Scan for the cell matching the given text and deliver its [x, y] coordinate at center. 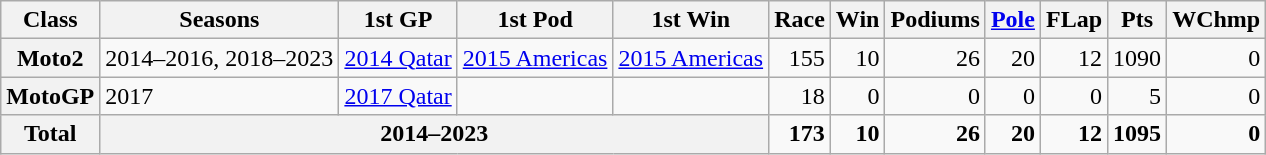
FLap [1074, 20]
2014–2023 [434, 134]
155 [800, 58]
1st Win [691, 20]
1095 [1138, 134]
5 [1138, 96]
2017 [220, 96]
Class [50, 20]
Moto2 [50, 58]
Seasons [220, 20]
2014 Qatar [398, 58]
18 [800, 96]
MotoGP [50, 96]
1st GP [398, 20]
WChmp [1216, 20]
2017 Qatar [398, 96]
Total [50, 134]
Pts [1138, 20]
Podiums [935, 20]
1090 [1138, 58]
Pole [1012, 20]
2014–2016, 2018–2023 [220, 58]
1st Pod [535, 20]
Race [800, 20]
173 [800, 134]
Win [858, 20]
